Provide the [x, y] coordinate of the cell's center where the given text is located.  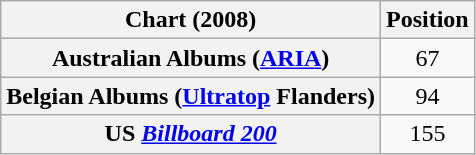
Position [428, 20]
67 [428, 58]
US Billboard 200 [191, 134]
94 [428, 96]
Australian Albums (ARIA) [191, 58]
Chart (2008) [191, 20]
Belgian Albums (Ultratop Flanders) [191, 96]
155 [428, 134]
